Return the (X, Y) coordinate for the center point of the cell that contains the specified text.  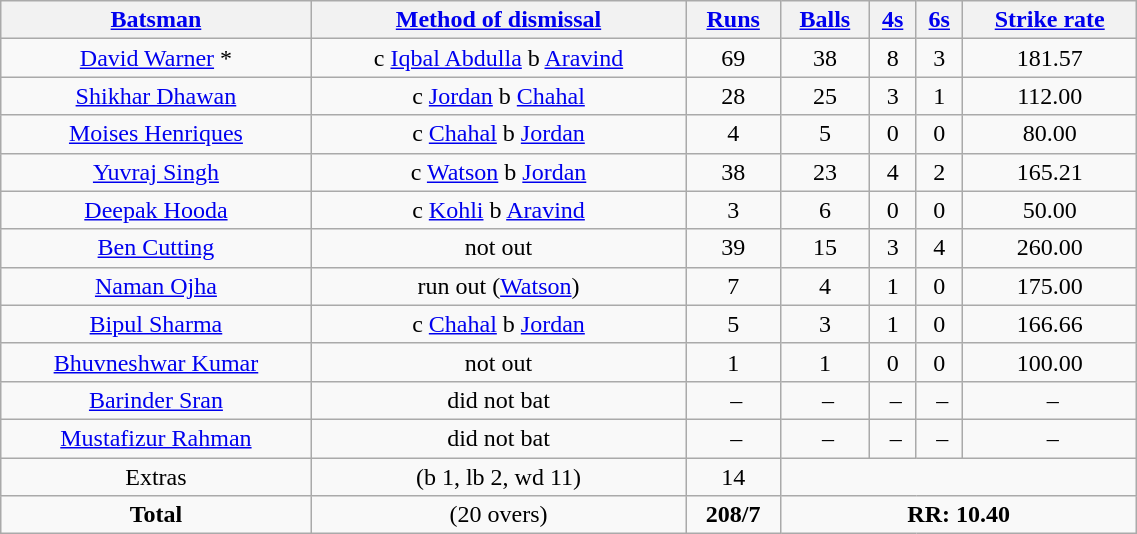
c Watson b Jordan (498, 172)
Ben Cutting (156, 248)
Deepak Hooda (156, 210)
166.66 (1050, 324)
50.00 (1050, 210)
(b 1, lb 2, wd 11) (498, 477)
Batsman (156, 20)
8 (892, 58)
23 (824, 172)
Naman Ojha (156, 286)
Method of dismissal (498, 20)
(20 overs) (498, 515)
39 (734, 248)
80.00 (1050, 134)
181.57 (1050, 58)
c Jordan b Chahal (498, 96)
Mustafizur Rahman (156, 438)
Barinder Sran (156, 400)
260.00 (1050, 248)
15 (824, 248)
RR: 10.40 (958, 515)
6 (824, 210)
4s (892, 20)
Yuvraj Singh (156, 172)
25 (824, 96)
112.00 (1050, 96)
Runs (734, 20)
c Iqbal Abdulla b Aravind (498, 58)
2 (940, 172)
28 (734, 96)
Strike rate (1050, 20)
165.21 (1050, 172)
100.00 (1050, 362)
Total (156, 515)
6s (940, 20)
c Kohli b Aravind (498, 210)
run out (Watson) (498, 286)
David Warner * (156, 58)
69 (734, 58)
Shikhar Dhawan (156, 96)
Bipul Sharma (156, 324)
208/7 (734, 515)
Bhuvneshwar Kumar (156, 362)
Balls (824, 20)
Extras (156, 477)
175.00 (1050, 286)
Moises Henriques (156, 134)
7 (734, 286)
14 (734, 477)
